Pinpoint the cell where the given text exists, returning its (x, y) midpoint coordinate. 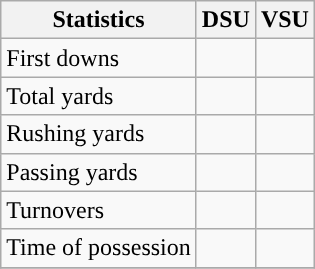
DSU (226, 20)
VSU (284, 20)
Statistics (99, 20)
Time of possession (99, 248)
Turnovers (99, 210)
First downs (99, 58)
Rushing yards (99, 134)
Total yards (99, 96)
Passing yards (99, 172)
